Provide the [X, Y] coordinate of the cell's center where the given text is located.  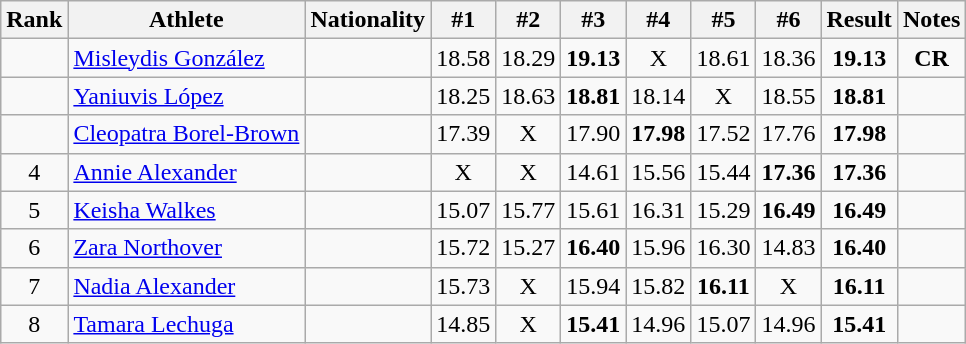
Nadia Alexander [186, 286]
18.29 [528, 58]
#4 [658, 20]
5 [34, 210]
Keisha Walkes [186, 210]
Nationality [368, 20]
15.77 [528, 210]
15.82 [658, 286]
15.29 [724, 210]
15.27 [528, 248]
18.63 [528, 96]
18.25 [464, 96]
#5 [724, 20]
15.56 [658, 172]
4 [34, 172]
Rank [34, 20]
18.61 [724, 58]
18.14 [658, 96]
15.94 [594, 286]
14.83 [788, 248]
17.39 [464, 134]
#3 [594, 20]
15.44 [724, 172]
17.52 [724, 134]
16.30 [724, 248]
Misleydis González [186, 58]
15.72 [464, 248]
#1 [464, 20]
#2 [528, 20]
Tamara Lechuga [186, 324]
15.61 [594, 210]
18.58 [464, 58]
7 [34, 286]
CR [931, 58]
17.76 [788, 134]
17.90 [594, 134]
Yaniuvis López [186, 96]
18.36 [788, 58]
Notes [931, 20]
6 [34, 248]
14.85 [464, 324]
16.31 [658, 210]
Cleopatra Borel-Brown [186, 134]
Zara Northover [186, 248]
15.96 [658, 248]
Athlete [186, 20]
Result [859, 20]
14.61 [594, 172]
#6 [788, 20]
Annie Alexander [186, 172]
8 [34, 324]
15.73 [464, 286]
18.55 [788, 96]
